Pinpoint the cell where the given text exists, returning its (X, Y) midpoint coordinate. 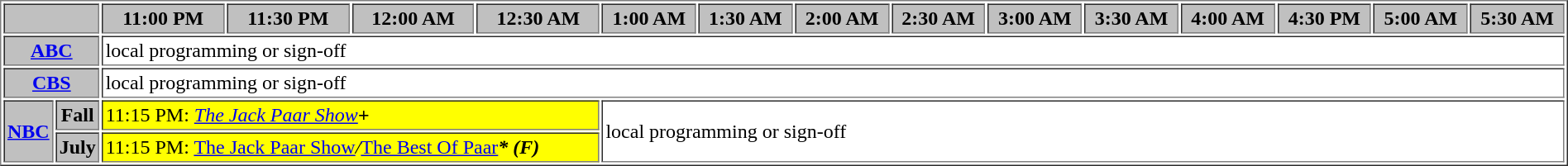
4:00 AM (1228, 18)
July (78, 147)
11:30 PM (288, 18)
11:15 PM: The Jack Paar Show+ (351, 116)
11:15 PM: The Jack Paar Show/The Best Of Paar* (F) (351, 147)
2:00 AM (842, 18)
5:00 AM (1421, 18)
12:00 AM (413, 18)
3:30 AM (1131, 18)
1:30 AM (746, 18)
ABC (51, 51)
11:00 PM (163, 18)
Fall (78, 116)
NBC (28, 132)
CBS (51, 83)
1:00 AM (649, 18)
5:30 AM (1518, 18)
3:00 AM (1035, 18)
12:30 AM (538, 18)
4:30 PM (1324, 18)
2:30 AM (939, 18)
